Identify which cell holds the provided text, then report its (X, Y) central coordinate. 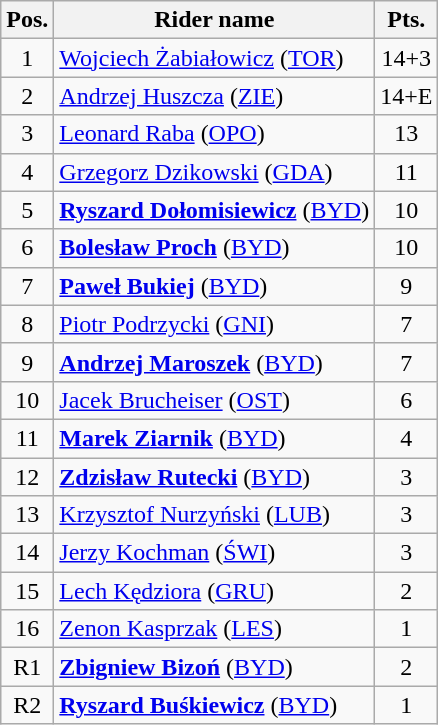
R1 (28, 667)
Rider name (214, 20)
Zdzisław Rutecki (BYD) (214, 477)
Piotr Podrzycki (GNI) (214, 324)
Jacek Brucheiser (OST) (214, 400)
Andrzej Maroszek (BYD) (214, 362)
Marek Ziarnik (BYD) (214, 438)
Wojciech Żabiałowicz (TOR) (214, 58)
Pos. (28, 20)
Bolesław Proch (BYD) (214, 248)
Lech Kędziora (GRU) (214, 591)
Pts. (406, 20)
Grzegorz Dzikowski (GDA) (214, 172)
14 (28, 553)
R2 (28, 705)
Ryszard Buśkiewicz (BYD) (214, 705)
Leonard Raba (OPO) (214, 134)
16 (28, 629)
Andrzej Huszcza (ZIE) (214, 96)
Zbigniew Bizoń (BYD) (214, 667)
14+3 (406, 58)
5 (28, 210)
15 (28, 591)
Krzysztof Nurzyński (LUB) (214, 515)
14+E (406, 96)
12 (28, 477)
Jerzy Kochman (ŚWI) (214, 553)
Zenon Kasprzak (LES) (214, 629)
Ryszard Dołomisiewicz (BYD) (214, 210)
Paweł Bukiej (BYD) (214, 286)
8 (28, 324)
